Output the [x, y] coordinate of the center of the cell containing the given text.  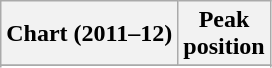
Peakposition [224, 34]
Chart (2011–12) [90, 34]
